Extract the [x, y] coordinate from the center of the cell holding the provided text.  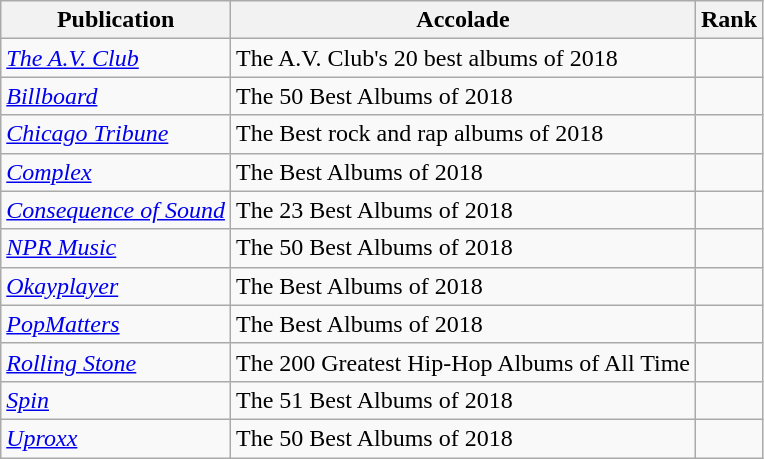
PopMatters [116, 324]
Consequence of Sound [116, 210]
The A.V. Club [116, 58]
The 200 Greatest Hip-Hop Albums of All Time [462, 362]
Uproxx [116, 438]
The 51 Best Albums of 2018 [462, 400]
The A.V. Club's 20 best albums of 2018 [462, 58]
Rank [728, 20]
Complex [116, 172]
NPR Music [116, 248]
Spin [116, 400]
Rolling Stone [116, 362]
The 23 Best Albums of 2018 [462, 210]
The Best rock and rap albums of 2018 [462, 134]
Publication [116, 20]
Accolade [462, 20]
Billboard [116, 96]
Okayplayer [116, 286]
Chicago Tribune [116, 134]
